Capture the cell that displays the provided text and extract its [X, Y] central coordinate. 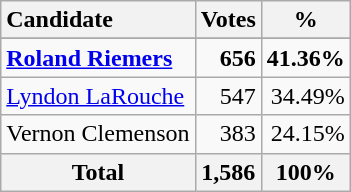
656 [228, 58]
547 [228, 96]
Total [98, 172]
Votes [228, 20]
% [306, 20]
24.15% [306, 134]
100% [306, 172]
Candidate [98, 20]
383 [228, 134]
1,586 [228, 172]
41.36% [306, 58]
Roland Riemers [98, 58]
Lyndon LaRouche [98, 96]
34.49% [306, 96]
Vernon Clemenson [98, 134]
